Scan for the cell matching the given text and deliver its (x, y) coordinate at center. 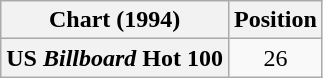
26 (276, 58)
Position (276, 20)
US Billboard Hot 100 (115, 58)
Chart (1994) (115, 20)
